Output the [X, Y] coordinate of the center of the cell containing the given text.  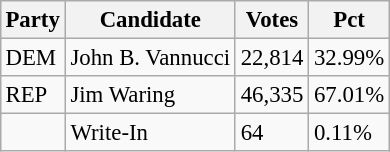
DEM [32, 57]
32.99% [350, 57]
John B. Vannucci [150, 57]
Write-In [150, 133]
46,335 [272, 95]
67.01% [350, 95]
Pct [350, 20]
22,814 [272, 57]
0.11% [350, 133]
Candidate [150, 20]
Votes [272, 20]
REP [32, 95]
64 [272, 133]
Jim Waring [150, 95]
Party [32, 20]
